From the cell containing the given text, extract its center point as [x, y] coordinate. 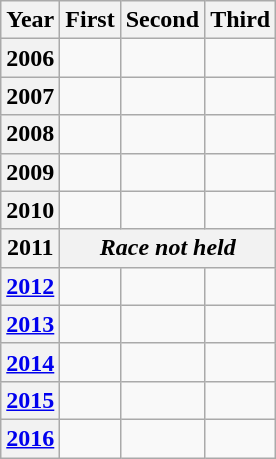
2006 [30, 58]
Race not held [168, 248]
2010 [30, 210]
Year [30, 20]
2007 [30, 96]
2009 [30, 172]
Third [240, 20]
2013 [30, 324]
2014 [30, 362]
2012 [30, 286]
First [90, 20]
2011 [30, 248]
Second [162, 20]
2016 [30, 438]
2015 [30, 400]
2008 [30, 134]
